Provide the [x, y] coordinate of the cell's center where the given text is located.  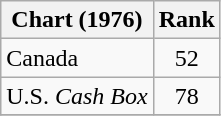
Chart (1976) [77, 20]
U.S. Cash Box [77, 96]
Canada [77, 58]
52 [186, 58]
78 [186, 96]
Rank [186, 20]
